Extract the [x, y] coordinate from the center of the cell holding the provided text.  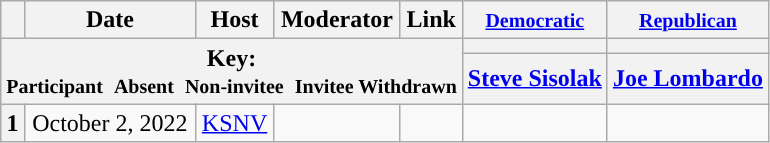
Moderator [337, 20]
Democratic [534, 20]
Key: Participant Absent Non-invitee Invitee Withdrawn [232, 72]
Host [234, 20]
October 2, 2022 [110, 123]
Joe Lombardo [688, 78]
1 [13, 123]
Link [431, 20]
Steve Sisolak [534, 78]
Date [110, 20]
KSNV [234, 123]
Republican [688, 20]
